Return the [X, Y] coordinate for the center point of the cell that contains the specified text.  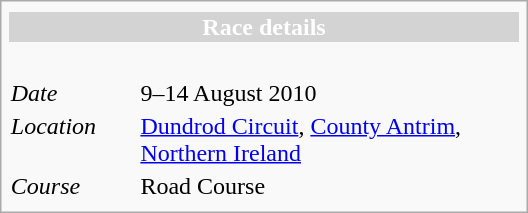
Course [72, 186]
Race details [264, 27]
Road Course [329, 186]
Location [72, 140]
9–14 August 2010 [329, 93]
Date [72, 93]
Dundrod Circuit, County Antrim, Northern Ireland [329, 140]
